Capture the cell that displays the provided text and extract its [x, y] central coordinate. 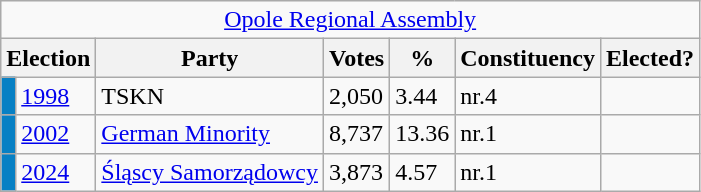
Opole Regional Assembly [350, 20]
TSKN [210, 96]
Elected? [650, 58]
% [422, 58]
13.36 [422, 134]
1998 [56, 96]
4.57 [422, 172]
Śląscy Samorządowcy [210, 172]
Votes [356, 58]
3,873 [356, 172]
2,050 [356, 96]
2024 [56, 172]
Election [48, 58]
German Minority [210, 134]
nr.4 [528, 96]
Constituency [528, 58]
Party [210, 58]
2002 [56, 134]
8,737 [356, 134]
3.44 [422, 96]
